Provide the [x, y] coordinate of the cell's center where the given text is located.  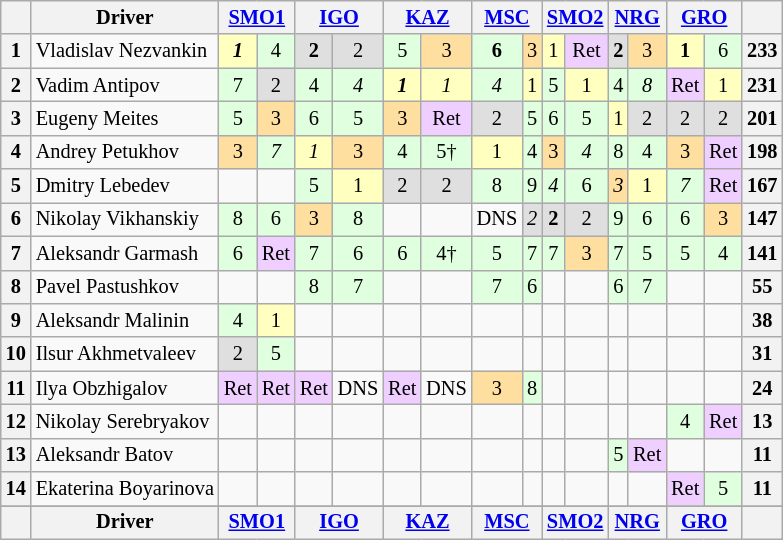
147 [762, 219]
12 [16, 421]
141 [762, 253]
233 [762, 51]
38 [762, 320]
Aleksandr Batov [125, 455]
Ekaterina Boyarinova [125, 489]
31 [762, 354]
Vladislav Nezvankin [125, 51]
Andrey Petukhov [125, 152]
Ilya Obzhigalov [125, 388]
231 [762, 85]
167 [762, 186]
Nikolay Serebryakov [125, 421]
Nikolay Vikhanskiy [125, 219]
14 [16, 489]
201 [762, 118]
198 [762, 152]
5† [446, 152]
Eugeny Meites [125, 118]
Vadim Antipov [125, 85]
10 [16, 354]
Dmitry Lebedev [125, 186]
Ilsur Akhmetvaleev [125, 354]
Pavel Pastushkov [125, 287]
24 [762, 388]
55 [762, 287]
Aleksandr Garmash [125, 253]
4† [446, 253]
Aleksandr Malinin [125, 320]
